Return [X, Y] of the center of cell containing provided text 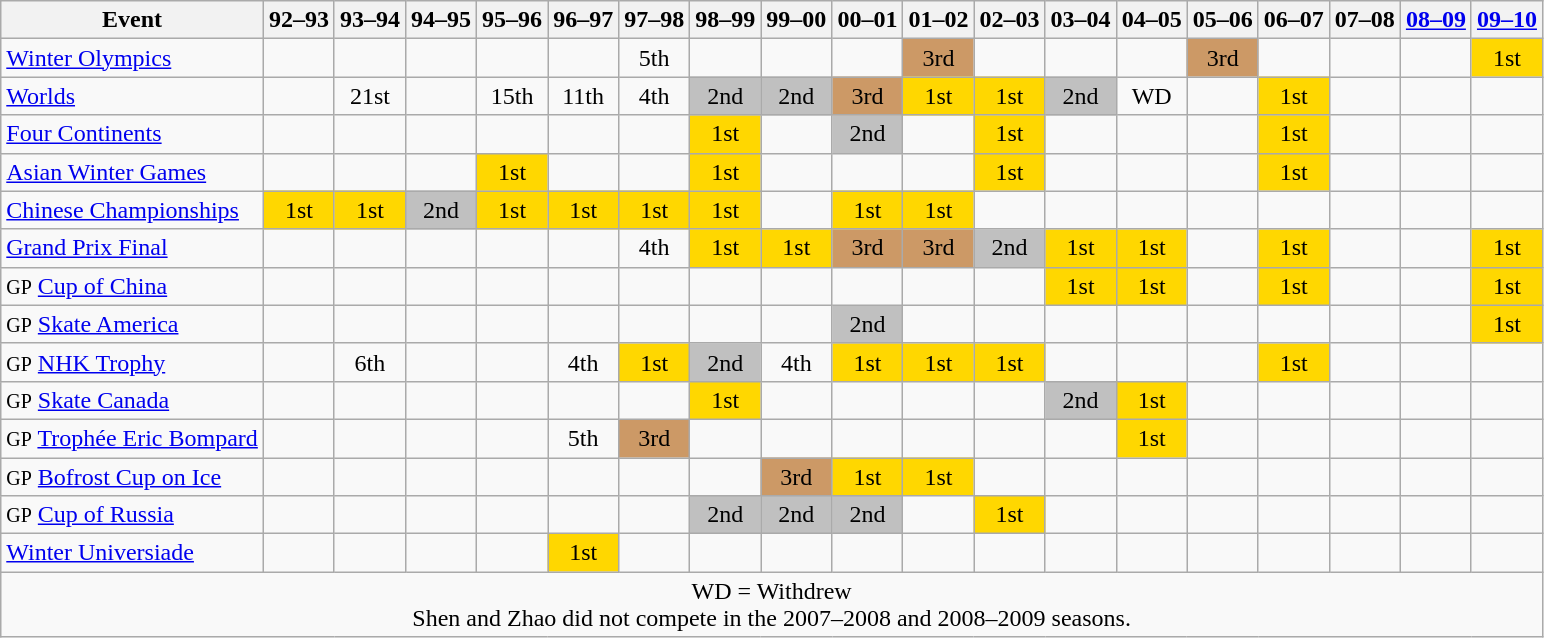
93–94 [370, 20]
05–06 [1222, 20]
GP Cup of China [132, 286]
09–10 [1506, 20]
21st [370, 96]
99–00 [796, 20]
95–96 [512, 20]
GP Bofrost Cup on Ice [132, 477]
15th [512, 96]
Grand Prix Final [132, 248]
WD = Withdrew Shen and Zhao did not compete in the 2007–2008 and 2008–2009 seasons. [772, 604]
06–07 [1294, 20]
GP NHK Trophy [132, 362]
00–01 [868, 20]
Four Continents [132, 134]
GP Skate Canada [132, 400]
Winter Universiade [132, 553]
11th [584, 96]
GP Trophée Eric Bompard [132, 438]
Asian Winter Games [132, 172]
GP Skate America [132, 324]
94–95 [440, 20]
03–04 [1080, 20]
02–03 [1010, 20]
08–09 [1436, 20]
01–02 [938, 20]
Chinese Championships [132, 210]
07–08 [1364, 20]
WD [1152, 96]
Winter Olympics [132, 58]
GP Cup of Russia [132, 515]
Worlds [132, 96]
96–97 [584, 20]
6th [370, 362]
04–05 [1152, 20]
97–98 [654, 20]
98–99 [726, 20]
92–93 [298, 20]
Event [132, 20]
